From the cell containing the given text, extract its center point as (x, y) coordinate. 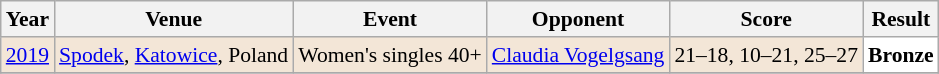
21–18, 10–21, 25–27 (766, 55)
Spodek, Katowice, Poland (174, 55)
Result (901, 19)
Venue (174, 19)
Event (390, 19)
Year (28, 19)
Opponent (578, 19)
Bronze (901, 55)
Women's singles 40+ (390, 55)
Score (766, 19)
Claudia Vogelgsang (578, 55)
2019 (28, 55)
